Capture the cell that displays the provided text and extract its (X, Y) central coordinate. 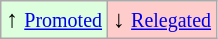
↑ Promoted (54, 20)
↓ Relegated (162, 20)
